Locate the cell with the specified text and output its (X, Y) center coordinate. 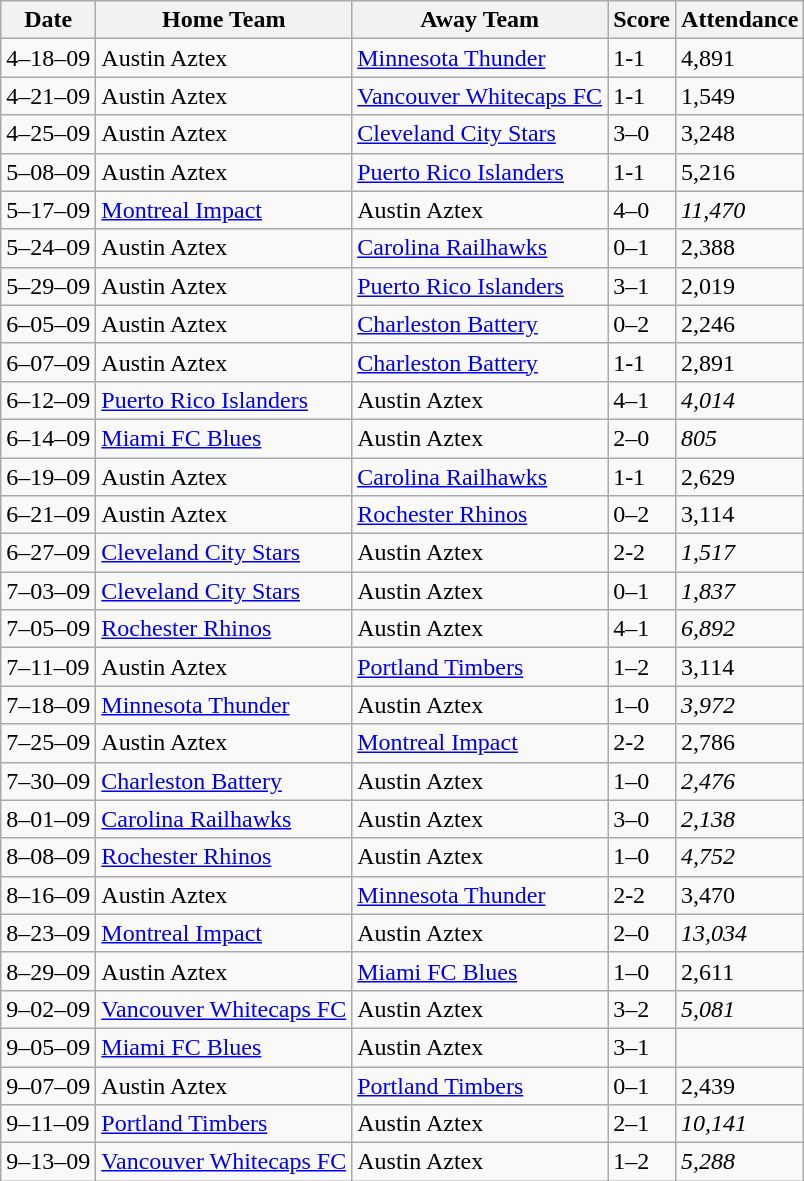
2,786 (740, 743)
Attendance (740, 20)
10,141 (740, 1124)
2,891 (740, 362)
1,517 (740, 553)
6–14–09 (48, 438)
6,892 (740, 629)
8–01–09 (48, 819)
7–05–09 (48, 629)
7–18–09 (48, 705)
5–29–09 (48, 286)
4–21–09 (48, 96)
9–02–09 (48, 1009)
4,014 (740, 400)
Away Team (480, 20)
3–2 (642, 1009)
2,388 (740, 248)
7–11–09 (48, 667)
9–13–09 (48, 1162)
2,629 (740, 477)
3,972 (740, 705)
Score (642, 20)
1,549 (740, 96)
2,611 (740, 971)
8–29–09 (48, 971)
9–05–09 (48, 1047)
5,081 (740, 1009)
6–19–09 (48, 477)
1,837 (740, 591)
Home Team (224, 20)
3,248 (740, 134)
2,439 (740, 1085)
4–18–09 (48, 58)
5,288 (740, 1162)
2,138 (740, 819)
9–11–09 (48, 1124)
8–16–09 (48, 895)
4,891 (740, 58)
6–27–09 (48, 553)
6–12–09 (48, 400)
2,476 (740, 781)
11,470 (740, 210)
5–08–09 (48, 172)
4–25–09 (48, 134)
6–07–09 (48, 362)
4–0 (642, 210)
3,470 (740, 895)
2,019 (740, 286)
805 (740, 438)
Date (48, 20)
5–24–09 (48, 248)
9–07–09 (48, 1085)
2–1 (642, 1124)
2,246 (740, 324)
8–23–09 (48, 933)
7–03–09 (48, 591)
7–30–09 (48, 781)
7–25–09 (48, 743)
6–05–09 (48, 324)
13,034 (740, 933)
6–21–09 (48, 515)
5–17–09 (48, 210)
4,752 (740, 857)
8–08–09 (48, 857)
5,216 (740, 172)
